Extract the [x, y] coordinate from the center of the cell holding the provided text.  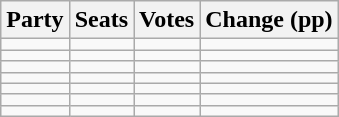
Votes [167, 20]
Seats [101, 20]
Party [35, 20]
Change (pp) [269, 20]
